Return the (X, Y) coordinate for the center point of the cell that contains the specified text.  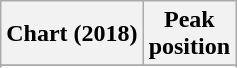
Peakposition (189, 34)
Chart (2018) (72, 34)
